Extract the [x, y] coordinate from the center of the cell holding the provided text.  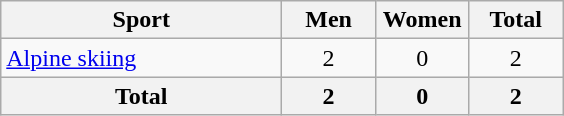
Alpine skiing [142, 58]
Sport [142, 20]
Women [422, 20]
Men [329, 20]
